Search for the cell housing the specified text and yield its (x, y) center coordinate. 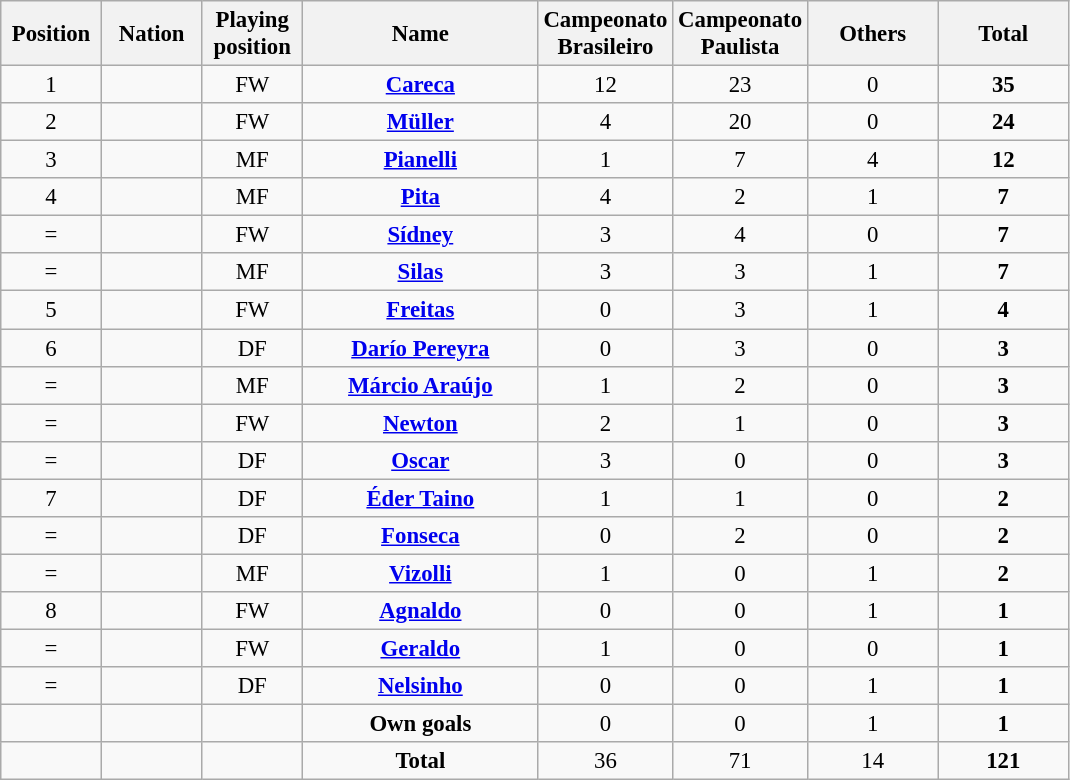
Playing position (252, 34)
Márcio Araújo (421, 385)
5 (52, 310)
Fonseca (421, 536)
Pianelli (421, 160)
Position (52, 34)
Pita (421, 197)
Oscar (421, 460)
Newton (421, 423)
Sídney (421, 235)
36 (606, 761)
Darío Pereyra (421, 348)
Campeonato Brasileiro (606, 34)
121 (1004, 761)
20 (740, 122)
Geraldo (421, 648)
8 (52, 611)
Campeonato Paulista (740, 34)
Own goals (421, 724)
24 (1004, 122)
Nelsinho (421, 686)
Freitas (421, 310)
Others (872, 34)
6 (52, 348)
23 (740, 85)
Éder Taino (421, 498)
Müller (421, 122)
14 (872, 761)
Agnaldo (421, 611)
Vizolli (421, 573)
Nation (152, 34)
35 (1004, 85)
71 (740, 761)
Name (421, 34)
Careca (421, 85)
Silas (421, 273)
